Pinpoint the cell where the given text exists, returning its [x, y] midpoint coordinate. 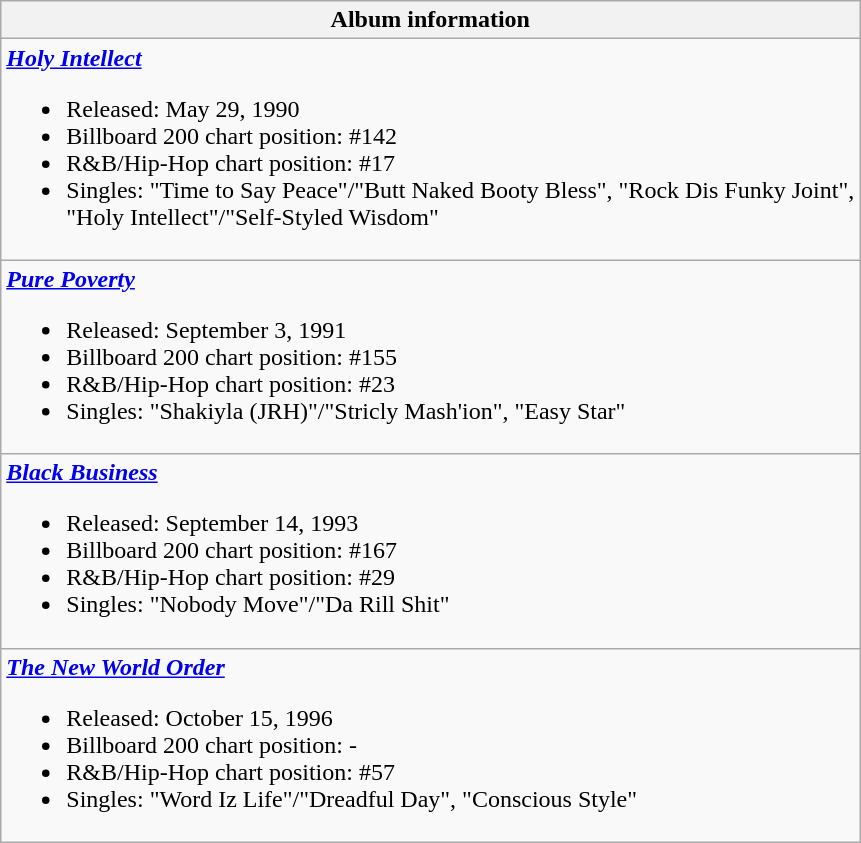
Black BusinessReleased: September 14, 1993Billboard 200 chart position: #167R&B/Hip-Hop chart position: #29Singles: "Nobody Move"/"Da Rill Shit" [430, 551]
Album information [430, 20]
